Pinpoint the cell where the given text exists, returning its [x, y] midpoint coordinate. 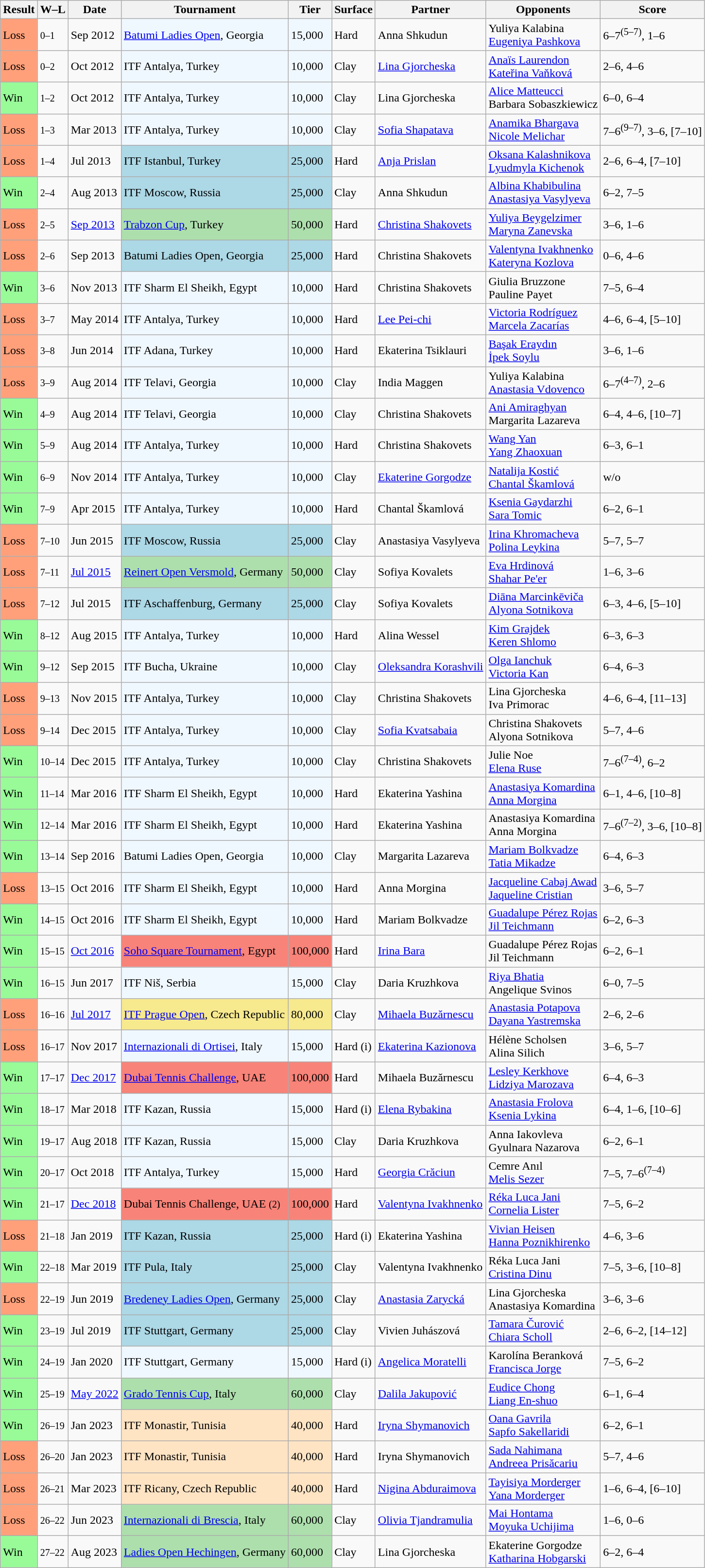
Mar 2023 [94, 1488]
Diāna Marcinkēviča Alyona Sotnikova [543, 603]
ITF Ricany, Czech Republic [205, 1488]
Result [19, 10]
Eva Hrdinová Shahar Pe'er [543, 572]
Tier [310, 10]
Angelica Moratelli [430, 1362]
Nigina Abduraimova [430, 1488]
Jun 2017 [94, 983]
Jun 2014 [94, 351]
8–12 [52, 635]
Vivien Juhászová [430, 1330]
Nov 2015 [94, 699]
Dec 2017 [94, 1077]
Jan 2020 [94, 1362]
Anaïs Laurendon Kateřina Vaňková [543, 66]
17–17 [52, 1077]
Oana Gavrila Sapfo Sakellaridi [543, 1425]
12–14 [52, 825]
ITF Pula, Italy [205, 1267]
16–17 [52, 1046]
6–9 [52, 477]
6–4, 1–6, [10–6] [653, 1109]
25–19 [52, 1393]
19–17 [52, 1141]
Başak Eraydın İpek Soylu [543, 351]
Lina Gjorcheska Iva Primorac [543, 699]
2–6 [52, 256]
23–19 [52, 1330]
ITF Niš, Serbia [205, 983]
26–20 [52, 1457]
Wang Yan Yang Zhaoxuan [543, 446]
Ladies Open Hechingen, Germany [205, 1551]
18–17 [52, 1109]
Nov 2017 [94, 1046]
Ani Amiraghyan Margarita Lazareva [543, 414]
Ekaterina Kazionova [430, 1046]
Mar 2013 [94, 129]
6–2, 6–3 [653, 920]
3–7 [52, 319]
Anastasia Potapova Dayana Yastremska [543, 1014]
2–6, 6–4, [7–10] [653, 161]
80,000 [310, 1014]
Olga Ianchuk Victoria Kan [543, 666]
Réka Luca Jani Cristina Dinu [543, 1267]
2–5 [52, 224]
Oleksandra Korashvili [430, 666]
2–6, 6–2, [14–12] [653, 1330]
Jun 2015 [94, 540]
20–17 [52, 1173]
Anja Prislan [430, 161]
Karolína Beranková Francisca Jorge [543, 1362]
Anastasiya Vasylyeva [430, 540]
Alice Matteucci Barbara Sobaszkiewicz [543, 98]
Oksana Kalashnikova Lyudmyla Kichenok [543, 161]
Giulia Bruzzone Pauline Payet [543, 288]
Olivia Tjandramulia [430, 1520]
6–1, 6–4 [653, 1393]
Anamika Bhargava Nicole Melichar [543, 129]
Dec 2018 [94, 1204]
Mai Hontama Moyuka Uchijima [543, 1520]
24–19 [52, 1362]
3–9 [52, 382]
7–6(7–2), 3–6, [10–8] [653, 825]
W–L [52, 10]
Ksenia Gaydarzhi Sara Tomic [543, 509]
Aug 2013 [94, 192]
Dalila Jakupović [430, 1393]
Alina Wessel [430, 635]
ITF Istanbul, Turkey [205, 161]
Sada Nahimana Andreea Prisăcariu [543, 1457]
7–11 [52, 572]
0–1 [52, 35]
Sofia Shapatava [430, 129]
Anastasia Frolova Ksenia Lykina [543, 1109]
Tayisiya Morderger Yana Morderger [543, 1488]
Aug 2023 [94, 1551]
Anna Iakovleva Gyulnara Nazarova [543, 1141]
7–5, 3–6, [10–8] [653, 1267]
Victoria Rodríguez Marcela Zacarías [543, 319]
Oct 2018 [94, 1173]
3–6, 3–6 [653, 1299]
Tournament [205, 10]
10–14 [52, 762]
Sep 2012 [94, 35]
Valentyna Ivakhnenko Kateryna Kozlova [543, 256]
Jul 2017 [94, 1014]
6–3, 6–3 [653, 635]
Georgia Crăciun [430, 1173]
22–19 [52, 1299]
6–3, 6–1 [653, 446]
0–2 [52, 66]
5–7, 5–7 [653, 540]
6–3, 4–6, [5–10] [653, 603]
6–0, 7–5 [653, 983]
Opponents [543, 10]
Jun 2023 [94, 1520]
Christina Shakovets Alyona Sotnikova [543, 730]
9–14 [52, 730]
6–7(4–7), 2–6 [653, 382]
Ekaterina Tsiklauri [430, 351]
Margarita Lazareva [430, 856]
Jul 2019 [94, 1330]
16–16 [52, 1014]
26–21 [52, 1488]
2–6, 4–6 [653, 66]
Bredeney Ladies Open, Germany [205, 1299]
7–6(9–7), 3–6, [7–10] [653, 129]
Irina Bara [430, 951]
15–15 [52, 951]
Trabzon Cup, Turkey [205, 224]
Cemre Anıl Melis Sezer [543, 1173]
Partner [430, 10]
1–4 [52, 161]
2–6, 2–6 [653, 1014]
Yuliya Kalabina Eugeniya Pashkova [543, 35]
Internazionali di Ortisei, Italy [205, 1046]
Lesley Kerkhove Lidziya Marozava [543, 1077]
Lina Gjorcheska Anastasiya Komardina [543, 1299]
13–15 [52, 888]
Mariam Bolkvadze [430, 920]
Mar 2018 [94, 1109]
3–6 [52, 288]
Irina Khromacheva Polina Leykina [543, 540]
2–4 [52, 192]
Ekaterine Gorgodze Katharina Hobgarski [543, 1551]
6–2, 6–4 [653, 1551]
Grado Tennis Cup, Italy [205, 1393]
7–6(7–4), 6–2 [653, 762]
Reinert Open Versmold, Germany [205, 572]
5–9 [52, 446]
Natalija Kostić Chantal Škamlová [543, 477]
Sofia Kvatsabaia [430, 730]
7–9 [52, 509]
7–5, 6–4 [653, 288]
Eudice Chong Liang En-shuo [543, 1393]
Nov 2013 [94, 288]
Ekaterine Gorgodze [430, 477]
ITF Bucha, Ukraine [205, 666]
26–19 [52, 1425]
1–6, 3–6 [653, 572]
4–6, 3–6 [653, 1236]
1–6, 0–6 [653, 1520]
7–12 [52, 603]
May 2014 [94, 319]
9–12 [52, 666]
Kim Grajdek Keren Shlomo [543, 635]
Dubai Tennis Challenge, UAE (2) [205, 1204]
Réka Luca Jani Cornelia Lister [543, 1204]
3–8 [52, 351]
Anna Morgina [430, 888]
Aug 2018 [94, 1141]
Chantal Škamlová [430, 509]
6–2, 7–5 [653, 192]
Jul 2013 [94, 161]
7–10 [52, 540]
21–17 [52, 1204]
May 2022 [94, 1393]
9–13 [52, 699]
Sep 2015 [94, 666]
Julie Noe Elena Ruse [543, 762]
6–4, 4–6, [10–7] [653, 414]
7–5, 7–6(7–4) [653, 1173]
ITF Adana, Turkey [205, 351]
11–14 [52, 793]
1–6, 6–4, [6–10] [653, 1488]
Mar 2019 [94, 1267]
Jacqueline Cabaj Awad Jaqueline Cristian [543, 888]
Vivian Heisen Hanna Poznikhirenko [543, 1236]
Sep 2016 [94, 856]
6–1, 4–6, [10–8] [653, 793]
14–15 [52, 920]
Anastasia Zarycká [430, 1299]
Riya Bhatia Angelique Svinos [543, 983]
4–6, 6–4, [5–10] [653, 319]
27–22 [52, 1551]
Hélène Scholsen Alina Silich [543, 1046]
22–18 [52, 1267]
Yuliya Kalabina Anastasia Vdovenco [543, 382]
Apr 2015 [94, 509]
Jan 2019 [94, 1236]
6–7(5–7), 1–6 [653, 35]
1–2 [52, 98]
Yuliya Beygelzimer Maryna Zanevska [543, 224]
Dubai Tennis Challenge, UAE [205, 1077]
Tamara Čurović Chiara Scholl [543, 1330]
Score [653, 10]
Internazionali di Brescia, Italy [205, 1520]
Mariam Bolkvadze Tatia Mikadze [543, 856]
w/o [653, 477]
Surface [354, 10]
India Maggen [430, 382]
Lee Pei-chi [430, 319]
4–6, 6–4, [11–13] [653, 699]
26–22 [52, 1520]
Aug 2015 [94, 635]
Soho Square Tournament, Egypt [205, 951]
6–0, 6–4 [653, 98]
ITF Prague Open, Czech Republic [205, 1014]
21–18 [52, 1236]
ITF Aschaffenburg, Germany [205, 603]
Nov 2014 [94, 477]
Elena Rybakina [430, 1109]
4–9 [52, 414]
0–6, 4–6 [653, 256]
Albina Khabibulina Anastasiya Vasylyeva [543, 192]
Jun 2019 [94, 1299]
1–3 [52, 129]
Date [94, 10]
16–15 [52, 983]
13–14 [52, 856]
